For the text-containing cell, return its midpoint in [x, y] coordinate format. 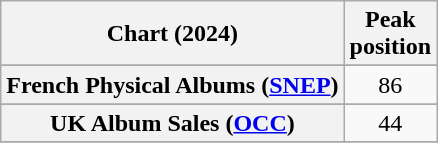
44 [390, 123]
86 [390, 85]
Chart (2024) [172, 34]
French Physical Albums (SNEP) [172, 85]
Peakposition [390, 34]
UK Album Sales (OCC) [172, 123]
